Provide the (X, Y) coordinate of the cell's center where the given text is located.  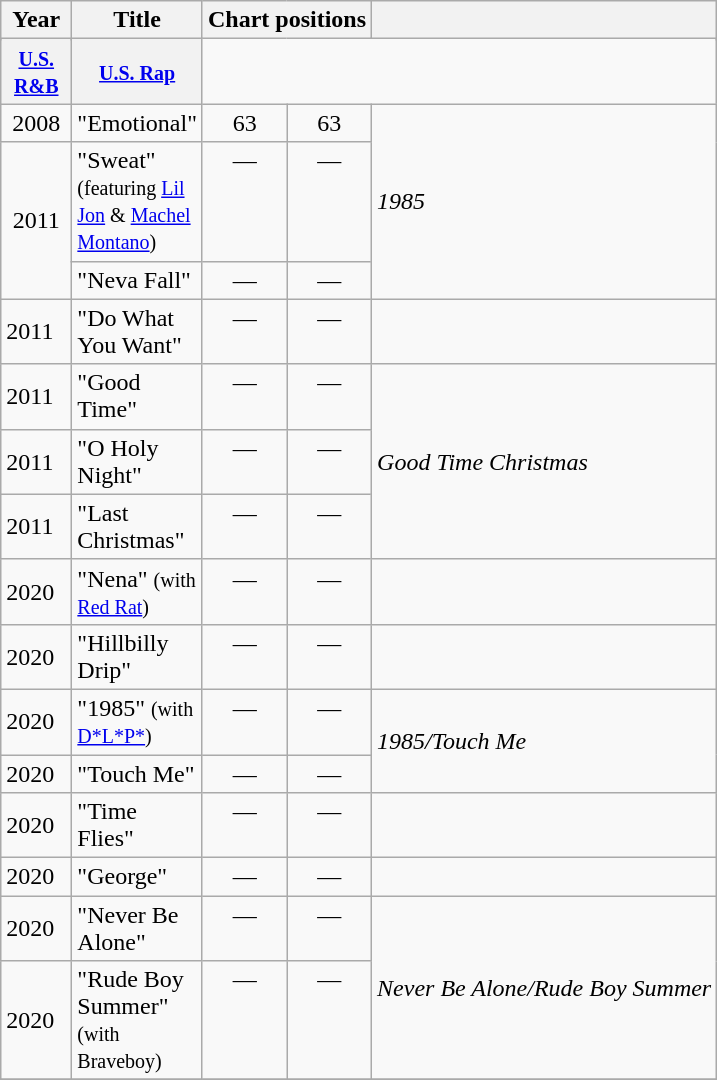
"George" (138, 877)
"Rude Boy Summer" (with Braveboy) (138, 1020)
"Nena" (with Red Rat) (138, 592)
1985 (544, 202)
1985/Touch Me (544, 740)
U.S. Rap (138, 72)
"Last Christmas" (138, 526)
Chart positions (286, 20)
"Neva Fall" (138, 280)
"Do What You Want" (138, 332)
Never Be Alone/Rude Boy Summer (544, 988)
"Emotional" (138, 123)
"O Holy Night" (138, 462)
"Touch Me" (138, 773)
Title (138, 20)
Good Time Christmas (544, 462)
U.S. R&B (36, 72)
"Good Time" (138, 396)
"Time Flies" (138, 826)
"Sweat" (featuring Lil Jon & Machel Montano) (138, 202)
Year (36, 20)
"1985" (with D*L*P*) (138, 722)
"Never Be Alone" (138, 928)
2008 (36, 123)
"Hillbilly Drip" (138, 656)
